Search for the cell housing the specified text and yield its [X, Y] center coordinate. 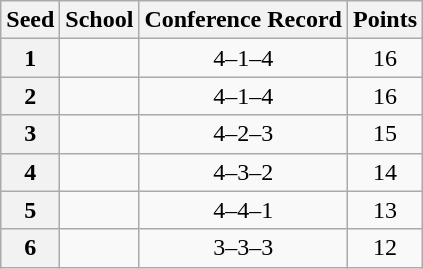
1 [30, 58]
Conference Record [244, 20]
13 [384, 210]
4–2–3 [244, 134]
Points [384, 20]
Seed [30, 20]
14 [384, 172]
15 [384, 134]
12 [384, 248]
2 [30, 96]
4–3–2 [244, 172]
6 [30, 248]
4–4–1 [244, 210]
3 [30, 134]
5 [30, 210]
3–3–3 [244, 248]
School [100, 20]
4 [30, 172]
